Return the [x, y] coordinate for the center point of the cell that contains the specified text.  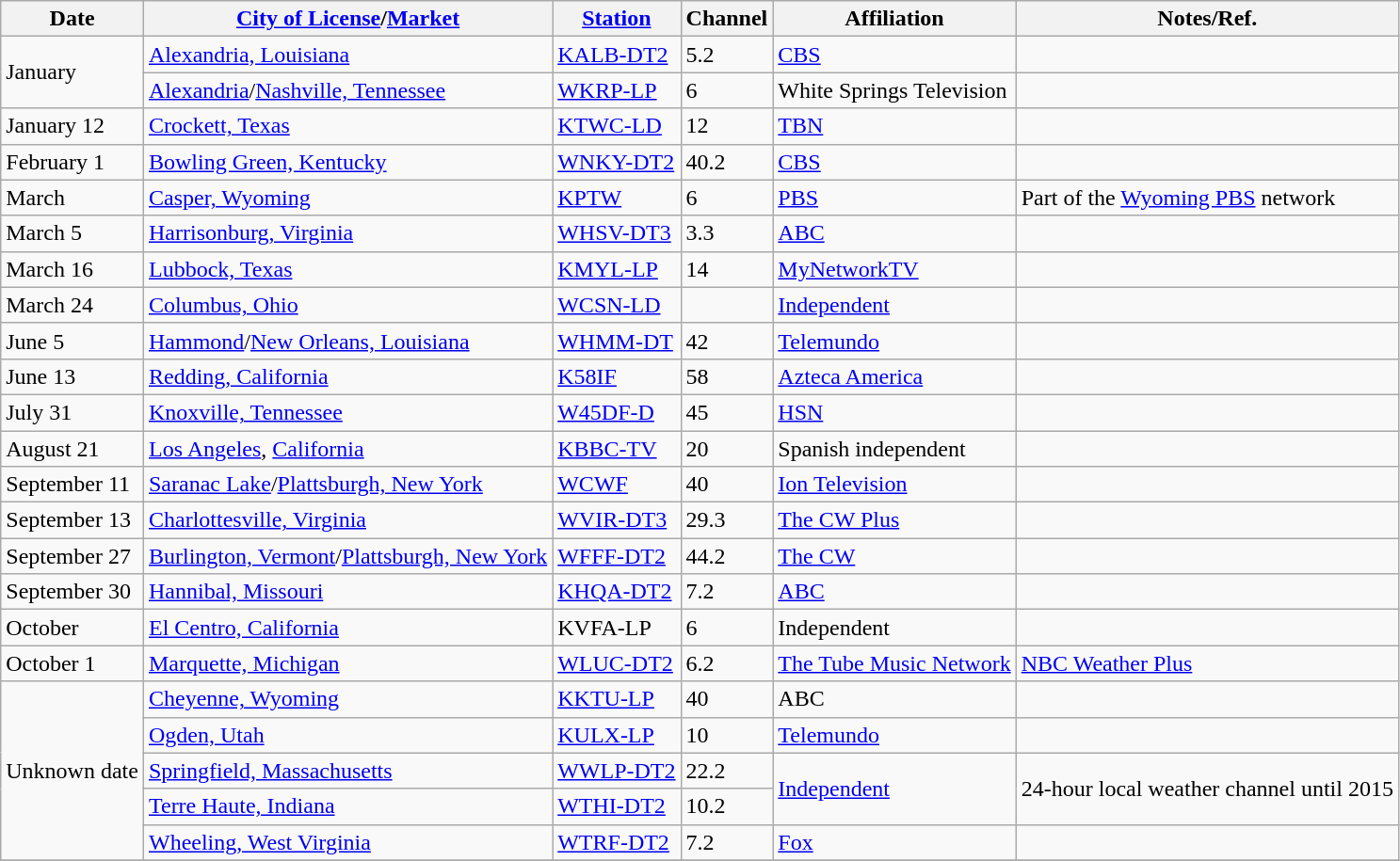
June 5 [72, 341]
45 [727, 412]
January [72, 72]
Casper, Wyoming [347, 198]
MyNetworkTV [894, 269]
Ogden, Utah [347, 735]
WLUC-DT2 [617, 663]
29.3 [727, 520]
KBBC-TV [617, 449]
The CW [894, 556]
Saranac Lake/Plattsburgh, New York [347, 485]
HSN [894, 412]
10 [727, 735]
58 [727, 376]
Channel [727, 19]
Wheeling, West Virginia [347, 842]
5.2 [727, 55]
Burlington, Vermont/Plattsburgh, New York [347, 556]
KPTW [617, 198]
K58IF [617, 376]
KALB-DT2 [617, 55]
24-hour local weather channel until 2015 [1207, 789]
WFFF-DT2 [617, 556]
February 1 [72, 162]
WCWF [617, 485]
Harrisonburg, Virginia [347, 233]
Cheyenne, Wyoming [347, 699]
Hammond/New Orleans, Louisiana [347, 341]
El Centro, California [347, 628]
Terre Haute, Indiana [347, 806]
Charlottesville, Virginia [347, 520]
Columbus, Ohio [347, 305]
WCSN-LD [617, 305]
City of License/Market [347, 19]
March 24 [72, 305]
KKTU-LP [617, 699]
KULX-LP [617, 735]
June 13 [72, 376]
12 [727, 126]
WVIR-DT3 [617, 520]
Knoxville, Tennessee [347, 412]
20 [727, 449]
Date [72, 19]
Hannibal, Missouri [347, 592]
October 1 [72, 663]
Los Angeles, California [347, 449]
Part of the Wyoming PBS network [1207, 198]
March 16 [72, 269]
Crockett, Texas [347, 126]
Azteca America [894, 376]
Alexandria, Louisiana [347, 55]
40.2 [727, 162]
44.2 [727, 556]
The CW Plus [894, 520]
WHMM-DT [617, 341]
White Springs Television [894, 90]
September 27 [72, 556]
August 21 [72, 449]
March 5 [72, 233]
October [72, 628]
January 12 [72, 126]
Lubbock, Texas [347, 269]
Unknown date [72, 771]
Notes/Ref. [1207, 19]
KVFA-LP [617, 628]
KMYL-LP [617, 269]
NBC Weather Plus [1207, 663]
WTHI-DT2 [617, 806]
14 [727, 269]
The Tube Music Network [894, 663]
Springfield, Massachusetts [347, 771]
PBS [894, 198]
10.2 [727, 806]
July 31 [72, 412]
22.2 [727, 771]
WTRF-DT2 [617, 842]
TBN [894, 126]
September 11 [72, 485]
W45DF-D [617, 412]
WNKY-DT2 [617, 162]
Ion Television [894, 485]
Station [617, 19]
March [72, 198]
Marquette, Michigan [347, 663]
3.3 [727, 233]
Fox [894, 842]
September 13 [72, 520]
WHSV-DT3 [617, 233]
KTWC-LD [617, 126]
6.2 [727, 663]
WWLP-DT2 [617, 771]
Redding, California [347, 376]
Affiliation [894, 19]
42 [727, 341]
Bowling Green, Kentucky [347, 162]
September 30 [72, 592]
WKRP-LP [617, 90]
Spanish independent [894, 449]
KHQA-DT2 [617, 592]
Alexandria/Nashville, Tennessee [347, 90]
